For the text-containing cell, return its midpoint in [X, Y] coordinate format. 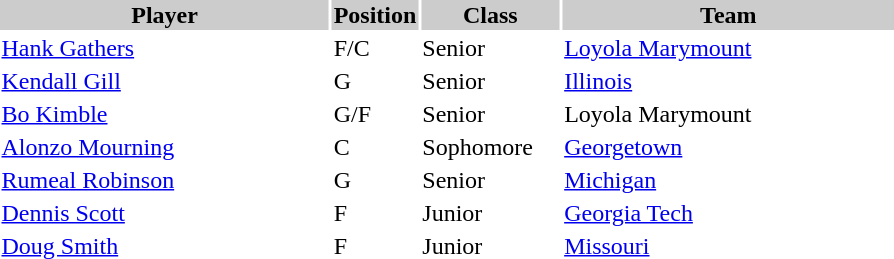
Kendall Gill [164, 81]
Dennis Scott [164, 213]
Illinois [728, 81]
Georgetown [728, 147]
Rumeal Robinson [164, 180]
Bo Kimble [164, 114]
F [375, 213]
Class [490, 15]
Alonzo Mourning [164, 147]
Michigan [728, 180]
C [375, 147]
G/F [375, 114]
Team [728, 15]
Position [375, 15]
Sophomore [490, 147]
Georgia Tech [728, 213]
Junior [490, 213]
Player [164, 15]
F/C [375, 48]
Hank Gathers [164, 48]
